From the cell containing the given text, extract its center point as [X, Y] coordinate. 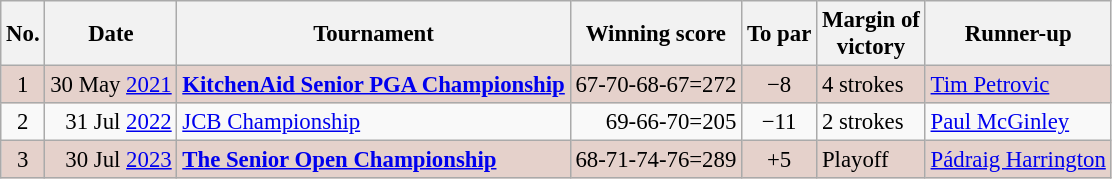
3 [23, 160]
67-70-68-67=272 [656, 85]
Tim Petrovic [1018, 85]
The Senior Open Championship [374, 160]
Paul McGinley [1018, 122]
Pádraig Harrington [1018, 160]
−8 [780, 85]
69-66-70=205 [656, 122]
4 strokes [872, 85]
−11 [780, 122]
2 strokes [872, 122]
Tournament [374, 34]
Margin ofvictory [872, 34]
68-71-74-76=289 [656, 160]
+5 [780, 160]
30 Jul 2023 [111, 160]
To par [780, 34]
Runner-up [1018, 34]
31 Jul 2022 [111, 122]
KitchenAid Senior PGA Championship [374, 85]
30 May 2021 [111, 85]
Winning score [656, 34]
No. [23, 34]
Playoff [872, 160]
1 [23, 85]
2 [23, 122]
JCB Championship [374, 122]
Date [111, 34]
